Capture the cell that displays the provided text and extract its [x, y] central coordinate. 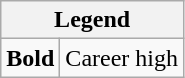
Career high [122, 58]
Legend [92, 20]
Bold [30, 58]
